Output the [x, y] coordinate of the center of the cell containing the given text.  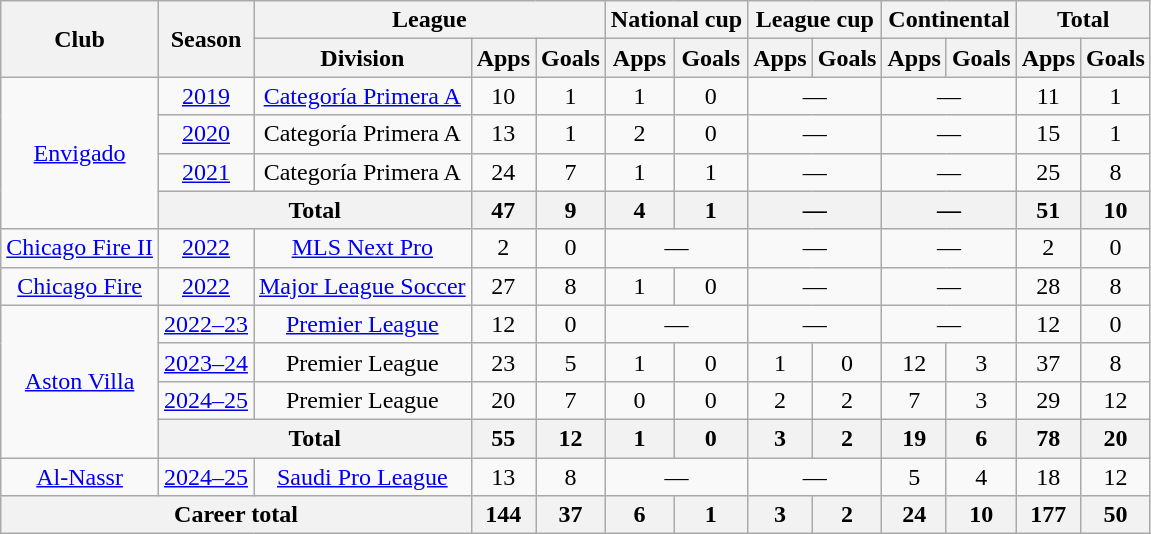
15 [1048, 134]
Major League Soccer [363, 286]
2021 [206, 172]
2020 [206, 134]
51 [1048, 210]
177 [1048, 515]
55 [503, 438]
Chicago Fire II [80, 248]
Al-Nassr [80, 477]
25 [1048, 172]
78 [1048, 438]
Saudi Pro League [363, 477]
19 [914, 438]
Continental [949, 20]
League [430, 20]
National cup [676, 20]
11 [1048, 96]
28 [1048, 286]
144 [503, 515]
18 [1048, 477]
2019 [206, 96]
Season [206, 39]
Envigado [80, 153]
Chicago Fire [80, 286]
9 [571, 210]
Division [363, 58]
Club [80, 39]
27 [503, 286]
50 [1116, 515]
2022–23 [206, 324]
2023–24 [206, 362]
Career total [236, 515]
29 [1048, 400]
47 [503, 210]
MLS Next Pro [363, 248]
Aston Villa [80, 381]
23 [503, 362]
League cup [815, 20]
